Provide the [X, Y] coordinate of the cell's center where the given text is located.  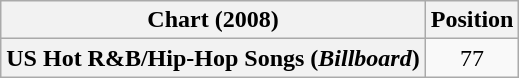
US Hot R&B/Hip-Hop Songs (Billboard) [213, 58]
Position [472, 20]
Chart (2008) [213, 20]
77 [472, 58]
